Output the [x, y] coordinate of the center of the cell containing the given text.  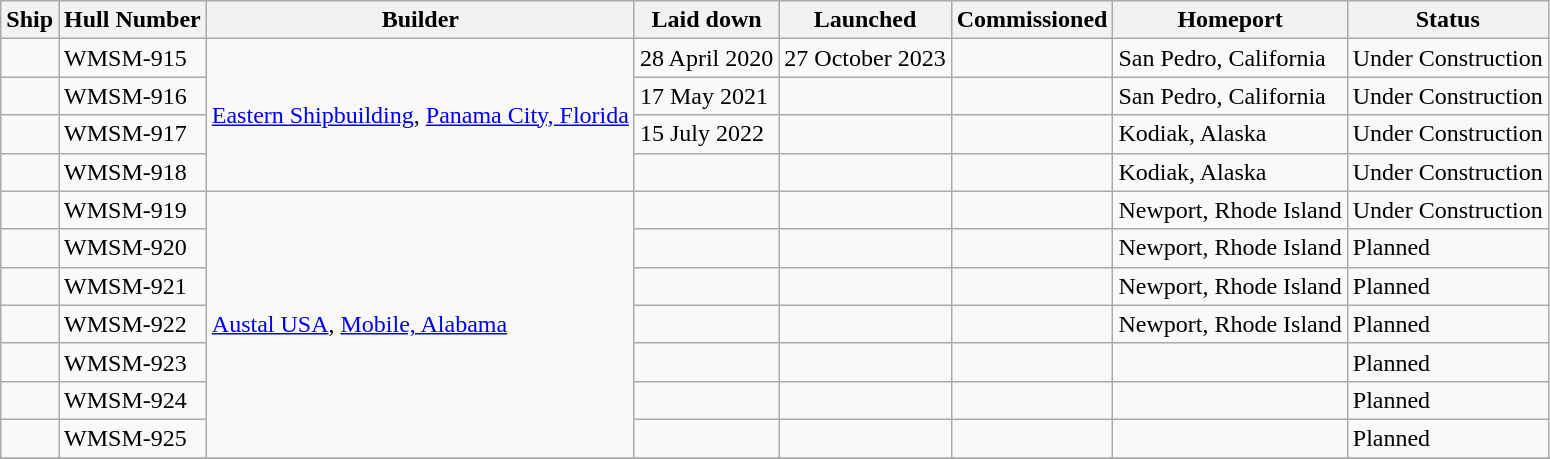
Ship [30, 20]
Homeport [1230, 20]
WMSM-920 [133, 248]
WMSM-919 [133, 210]
28 April 2020 [706, 58]
Status [1448, 20]
Launched [865, 20]
WMSM-915 [133, 58]
WMSM-925 [133, 438]
WMSM-921 [133, 286]
WMSM-917 [133, 134]
Commissioned [1032, 20]
WMSM-923 [133, 362]
WMSM-924 [133, 400]
WMSM-918 [133, 172]
Hull Number [133, 20]
Eastern Shipbuilding, Panama City, Florida [420, 115]
Builder [420, 20]
15 July 2022 [706, 134]
Austal USA, Mobile, Alabama [420, 324]
WMSM-922 [133, 324]
17 May 2021 [706, 96]
27 October 2023 [865, 58]
Laid down [706, 20]
WMSM-916 [133, 96]
